Output the (X, Y) coordinate of the center of the cell containing the given text.  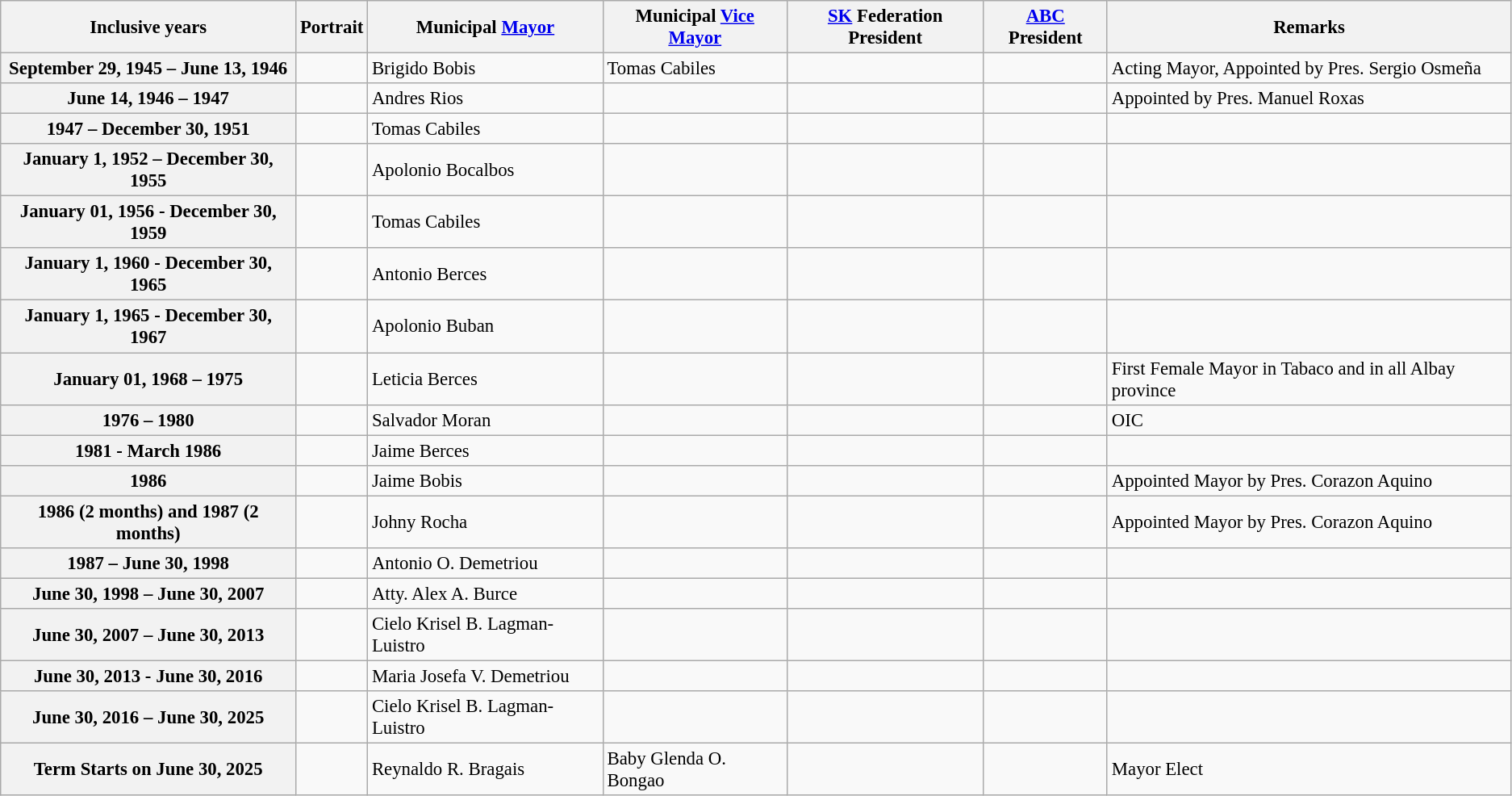
Mayor Elect (1309, 770)
Leticia Berces (486, 379)
Reynaldo R. Bragais (486, 770)
Baby Glenda O. Bongao (695, 770)
Antonio Berces (486, 274)
June 30, 1998 – June 30, 2007 (148, 593)
January 1, 1952 – December 30, 1955 (148, 170)
June 30, 2013 - June 30, 2016 (148, 676)
ABC President (1046, 27)
June 14, 1946 – 1947 (148, 98)
Maria Josefa V. Demetriou (486, 676)
1981 - March 1986 (148, 450)
June 30, 2007 – June 30, 2013 (148, 635)
June 30, 2016 – June 30, 2025 (148, 717)
Apolonio Bocalbos (486, 170)
Inclusive years (148, 27)
January 1, 1960 - December 30, 1965 (148, 274)
January 01, 1968 – 1975 (148, 379)
Municipal Vice Mayor (695, 27)
Acting Mayor, Appointed by Pres. Sergio Osmeña (1309, 69)
First Female Mayor in Tabaco and in all Albay province (1309, 379)
Atty. Alex A. Burce (486, 593)
Term Starts on June 30, 2025 (148, 770)
1947 – December 30, 1951 (148, 129)
January 1, 1965 - December 30, 1967 (148, 326)
Salvador Moran (486, 420)
SK Federation President (885, 27)
Johny Rocha (486, 522)
1987 – June 30, 1998 (148, 563)
September 29, 1945 – June 13, 1946 (148, 69)
Brigido Bobis (486, 69)
Apolonio Buban (486, 326)
1986 (148, 480)
1986 (2 months) and 1987 (2 months) (148, 522)
Antonio O. Demetriou (486, 563)
Remarks (1309, 27)
OIC (1309, 420)
1976 – 1980 (148, 420)
Appointed by Pres. Manuel Roxas (1309, 98)
January 01, 1956 - December 30, 1959 (148, 223)
Jaime Bobis (486, 480)
Municipal Mayor (486, 27)
Jaime Berces (486, 450)
Portrait (332, 27)
Andres Rios (486, 98)
